From the cell containing the given text, extract its center point as (X, Y) coordinate. 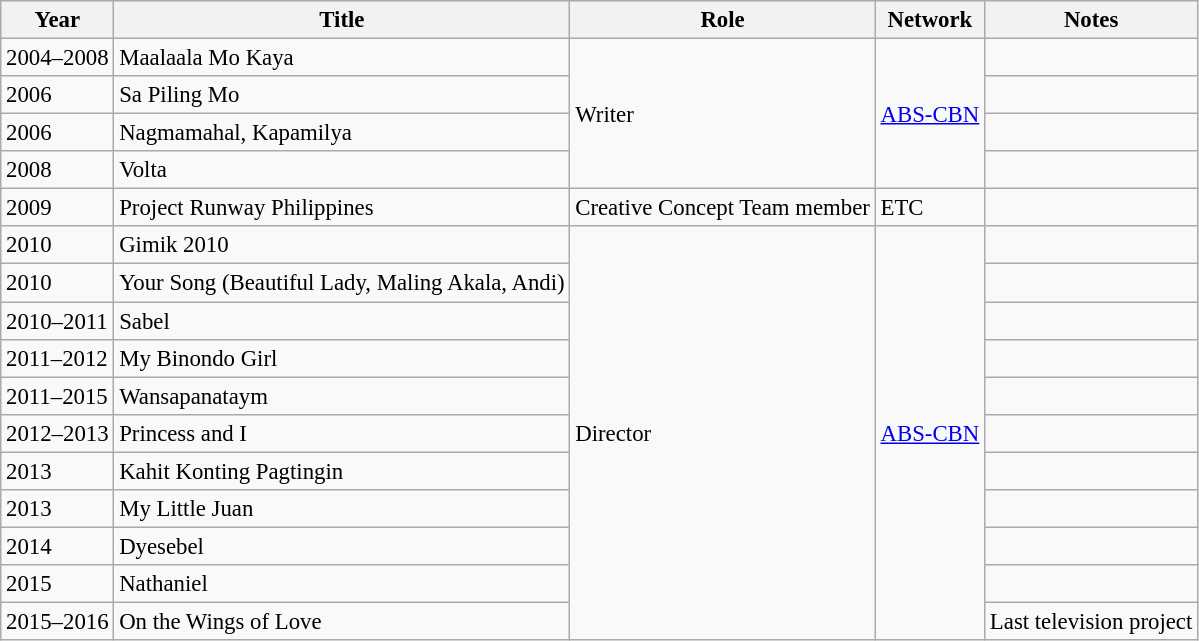
Wansapanataym (342, 396)
Sabel (342, 321)
Nathaniel (342, 584)
2004–2008 (58, 58)
Role (722, 20)
Project Runway Philippines (342, 208)
2011–2015 (58, 396)
2009 (58, 208)
2011–2012 (58, 358)
2015 (58, 584)
2012–2013 (58, 433)
Dyesebel (342, 546)
Writer (722, 114)
2014 (58, 546)
ETC (930, 208)
My Little Juan (342, 509)
Your Song (Beautiful Lady, Maling Akala, Andi) (342, 283)
Last television project (1092, 621)
Network (930, 20)
Princess and I (342, 433)
2010–2011 (58, 321)
2008 (58, 170)
2015–2016 (58, 621)
Kahit Konting Pagtingin (342, 471)
Nagmamahal, Kapamilya (342, 133)
Creative Concept Team member (722, 208)
Volta (342, 170)
Notes (1092, 20)
Year (58, 20)
Sa Piling Mo (342, 95)
On the Wings of Love (342, 621)
Director (722, 433)
Title (342, 20)
Gimik 2010 (342, 245)
Maalaala Mo Kaya (342, 58)
My Binondo Girl (342, 358)
